Pinpoint the cell where the given text exists, returning its [X, Y] midpoint coordinate. 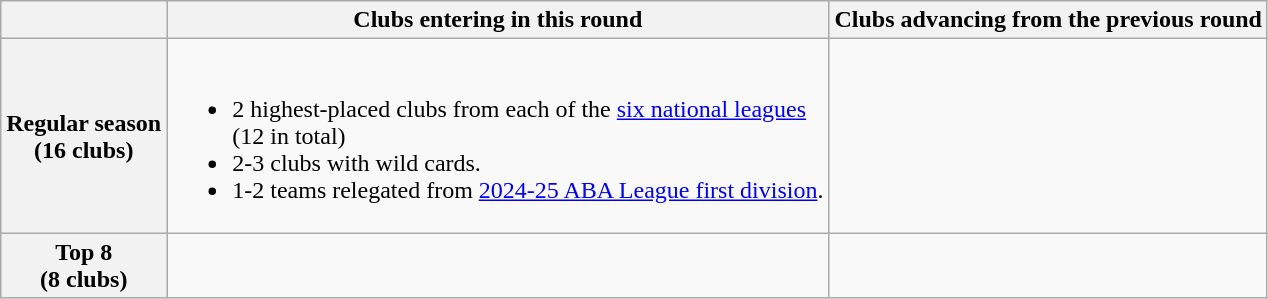
Top 8(8 clubs) [84, 266]
Clubs entering in this round [498, 20]
Clubs advancing from the previous round [1048, 20]
Regular season(16 clubs) [84, 136]
